Find where the given text appears and provide that cell's center as (x, y) coordinate. 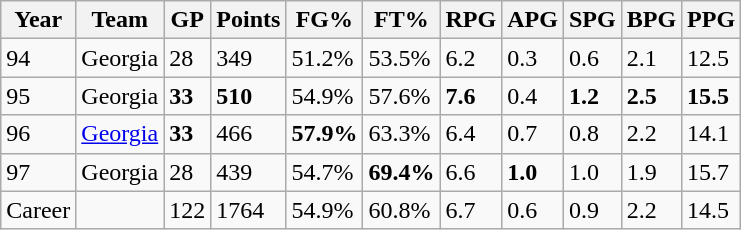
60.8% (402, 210)
1.2 (592, 96)
0.7 (533, 134)
GP (188, 20)
95 (38, 96)
0.8 (592, 134)
0.9 (592, 210)
510 (248, 96)
94 (38, 58)
53.5% (402, 58)
FT% (402, 20)
6.4 (471, 134)
1.9 (651, 172)
2.1 (651, 58)
Team (120, 20)
63.3% (402, 134)
12.5 (712, 58)
69.4% (402, 172)
Points (248, 20)
96 (38, 134)
6.7 (471, 210)
466 (248, 134)
6.2 (471, 58)
439 (248, 172)
Year (38, 20)
6.6 (471, 172)
APG (533, 20)
15.5 (712, 96)
PPG (712, 20)
57.6% (402, 96)
97 (38, 172)
14.1 (712, 134)
Career (38, 210)
FG% (324, 20)
SPG (592, 20)
7.6 (471, 96)
0.3 (533, 58)
54.7% (324, 172)
51.2% (324, 58)
0.4 (533, 96)
57.9% (324, 134)
122 (188, 210)
BPG (651, 20)
349 (248, 58)
14.5 (712, 210)
RPG (471, 20)
15.7 (712, 172)
1764 (248, 210)
2.5 (651, 96)
